Detect which cell encompasses the target text, then output its (x, y) center coordinate. 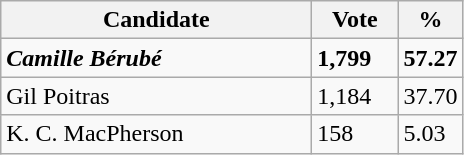
57.27 (430, 58)
Vote (355, 20)
37.70 (430, 96)
5.03 (430, 134)
Candidate (156, 20)
Camille Bérubé (156, 58)
1,799 (355, 58)
% (430, 20)
Gil Poitras (156, 96)
K. C. MacPherson (156, 134)
158 (355, 134)
1,184 (355, 96)
